Provide the [X, Y] coordinate of the cell's center where the given text is located.  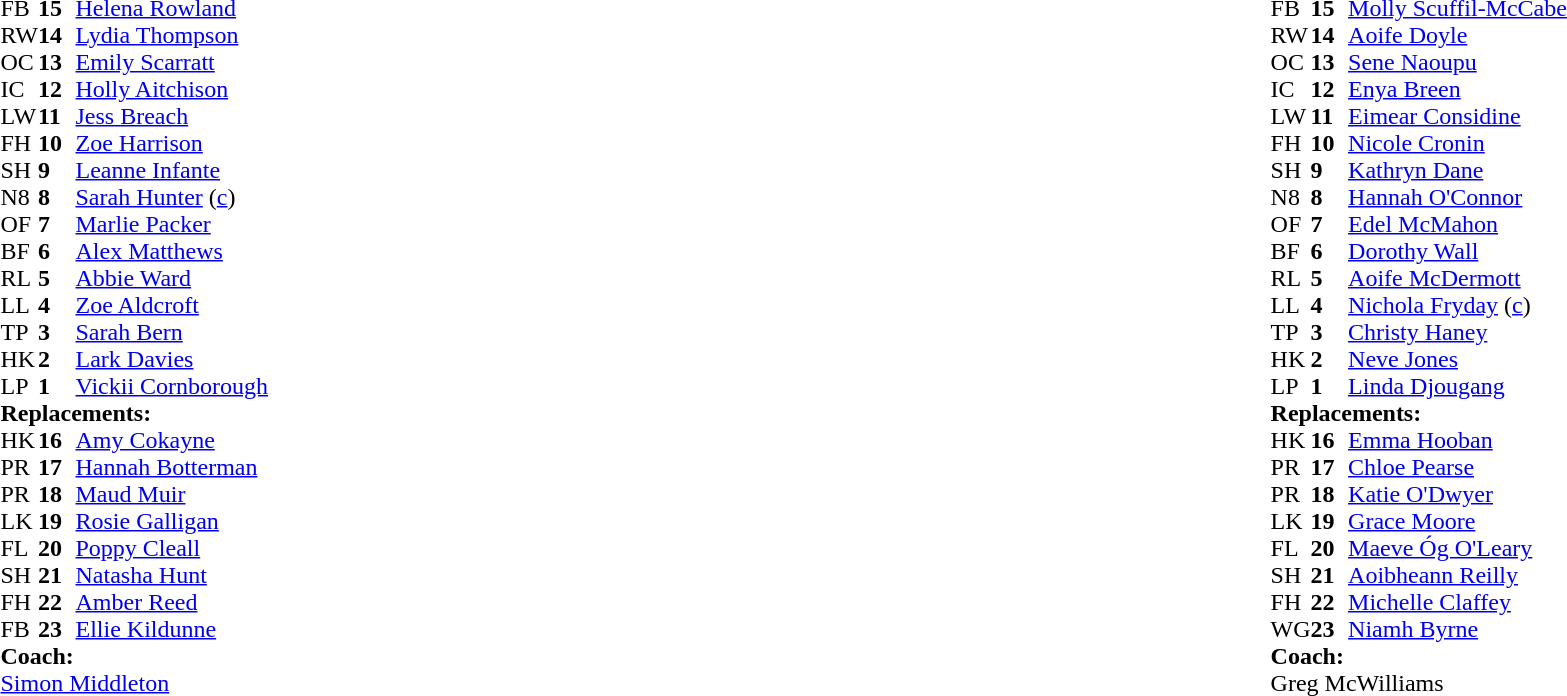
Maeve Óg O'Leary [1458, 548]
Emma Hooban [1458, 440]
Sarah Hunter (c) [172, 198]
Natasha Hunt [172, 576]
Marlie Packer [172, 224]
Christy Haney [1458, 332]
Sene Naoupu [1458, 62]
Eimear Considine [1458, 116]
Lark Davies [172, 360]
WG [1291, 630]
Aoibheann Reilly [1458, 576]
Amy Cokayne [172, 440]
Poppy Cleall [172, 548]
Nichola Fryday (c) [1458, 306]
Katie O'Dwyer [1458, 494]
Dorothy Wall [1458, 252]
Linda Djougang [1458, 386]
Maud Muir [172, 494]
Abbie Ward [172, 278]
Michelle Claffey [1458, 602]
FB [19, 630]
Holly Aitchison [172, 90]
Vickii Cornborough [172, 386]
Ellie Kildunne [172, 630]
Enya Breen [1458, 90]
Lydia Thompson [172, 36]
Neve Jones [1458, 360]
Aoife McDermott [1458, 278]
Jess Breach [172, 116]
Chloe Pearse [1458, 468]
Sarah Bern [172, 332]
Alex Matthews [172, 252]
Zoe Aldcroft [172, 306]
Hannah O'Connor [1458, 198]
Hannah Botterman [172, 468]
Zoe Harrison [172, 144]
Edel McMahon [1458, 224]
Niamh Byrne [1458, 630]
Leanne Infante [172, 170]
Aoife Doyle [1458, 36]
Amber Reed [172, 602]
Nicole Cronin [1458, 144]
Rosie Galligan [172, 522]
Grace Moore [1458, 522]
Emily Scarratt [172, 62]
Kathryn Dane [1458, 170]
